Pinpoint the cell where the given text exists, returning its (x, y) midpoint coordinate. 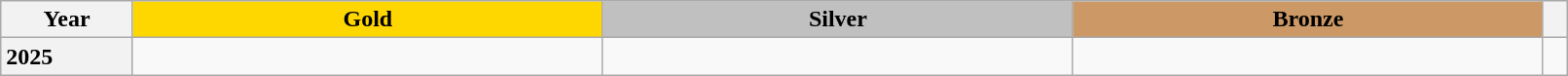
Silver (837, 19)
Bronze (1308, 19)
Year (67, 19)
2025 (67, 57)
Gold (368, 19)
